Output the (X, Y) coordinate of the center of the cell containing the given text.  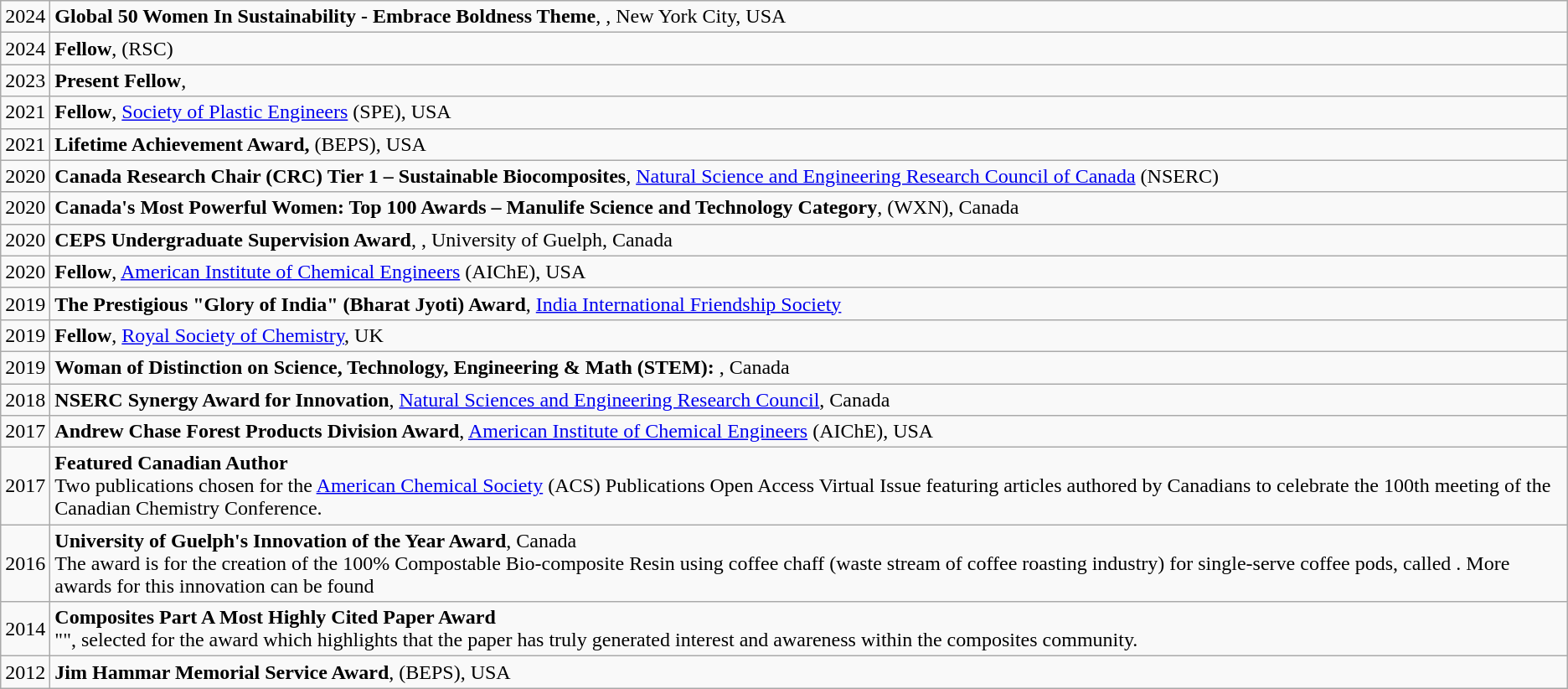
Fellow, American Institute of Chemical Engineers (AIChE), USA (809, 272)
Present Fellow, (809, 80)
Andrew Chase Forest Products Division Award, American Institute of Chemical Engineers (AIChE), USA (809, 432)
2016 (25, 563)
2014 (25, 629)
Fellow, Society of Plastic Engineers (SPE), USA (809, 112)
2018 (25, 400)
Lifetime Achievement Award, (BEPS), USA (809, 144)
Fellow, (RSC) (809, 49)
2012 (25, 672)
CEPS Undergraduate Supervision Award, , University of Guelph, Canada (809, 240)
Woman of Distinction on Science, Technology, Engineering & Math (STEM): , Canada (809, 367)
Fellow, Royal Society of Chemistry, UK (809, 335)
Global 50 Women In Sustainability - Embrace Boldness Theme, , New York City, USA (809, 17)
2023 (25, 80)
Canada's Most Powerful Women: Top 100 Awards – Manulife Science and Technology Category, (WXN), Canada (809, 208)
Canada Research Chair (CRC) Tier 1 – Sustainable Biocomposites, Natural Science and Engineering Research Council of Canada (NSERC) (809, 176)
NSERC Synergy Award for Innovation, Natural Sciences and Engineering Research Council, Canada (809, 400)
Jim Hammar Memorial Service Award, (BEPS), USA (809, 672)
The Prestigious "Glory of India" (Bharat Jyoti) Award, India International Friendship Society (809, 303)
